Capture the cell that displays the provided text and extract its [x, y] central coordinate. 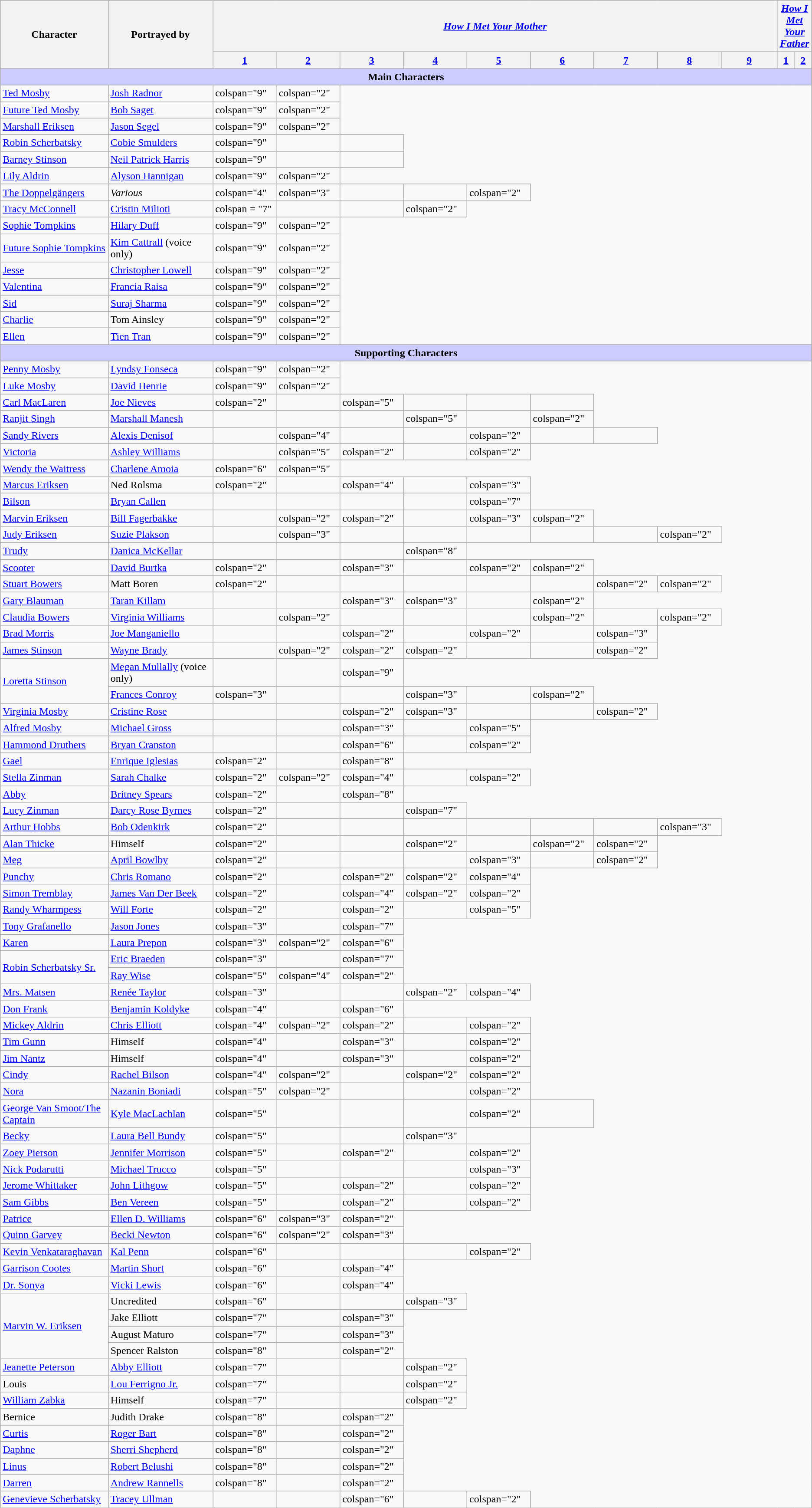
Marshall Eriksen [54, 126]
Danica McKellar [160, 551]
Robert Belushi [160, 1466]
Cristine Rose [160, 711]
Kal Penn [160, 1252]
Benjamin Koldyke [160, 1009]
James Van Der Beek [160, 893]
John Lithgow [160, 1186]
Andrew Rannells [160, 1483]
Jason Jones [160, 926]
Chris Romano [160, 877]
colspan = "7" [245, 209]
Meg [54, 860]
Wayne Brady [160, 650]
How I Met Your Mother [495, 26]
Spencer Ralston [160, 1351]
Eric Braeden [160, 959]
Renée Taylor [160, 992]
9 [749, 60]
Suraj Sharma [160, 303]
Daphne [54, 1450]
Scooter [54, 568]
Stuart Bowers [54, 584]
Becky [54, 1136]
Ellen [54, 336]
Jesse [54, 270]
Garrison Cootes [54, 1268]
Tony Grafanello [54, 926]
Vicki Lewis [160, 1285]
Portrayed by [160, 35]
4 [435, 60]
Stella Zinman [54, 777]
3 [372, 60]
David Henrie [160, 386]
Cobie Smulders [160, 143]
Ned Rolsma [160, 485]
Joe Manganiello [160, 634]
Hammond Druthers [54, 744]
Tien Tran [160, 336]
Christopher Lowell [160, 270]
Tim Gunn [54, 1041]
Carl MacLaren [54, 402]
David Burtka [160, 568]
Becki Newton [160, 1235]
Jason Segel [160, 126]
Neil Patrick Harris [160, 159]
Don Frank [54, 1009]
Karen [54, 943]
Future Ted Mosby [54, 110]
Dr. Sonya [54, 1285]
7 [625, 60]
Kim Cattrall (voice only) [160, 247]
Alyson Hannigan [160, 176]
Wendy the Waitress [54, 468]
Taran Killam [160, 601]
Lily Aldrin [54, 176]
Main Characters [406, 77]
Robin Scherbatsky [54, 143]
Tracy McConnell [54, 209]
Louis [54, 1384]
Darcy Rose Byrnes [160, 811]
Bryan Callen [160, 501]
Loretta Stinson [54, 680]
Brad Morris [54, 634]
Mrs. Matsen [54, 992]
Kevin Venkataraghavan [54, 1252]
Ben Vereen [160, 1202]
Sophie Tompkins [54, 225]
Ellen D. Williams [160, 1219]
Chris Elliott [160, 1025]
Ray Wise [160, 976]
Darren [54, 1483]
Will Forte [160, 910]
Charlie [54, 320]
Marcus Eriksen [54, 485]
Bernice [54, 1417]
Quinn Garvey [54, 1235]
Sid [54, 303]
Charlene Amoia [160, 468]
Laura Bell Bundy [160, 1136]
Lucy Zinman [54, 811]
Bob Odenkirk [160, 827]
Marshall Manesh [160, 419]
Character [54, 35]
Britney Spears [160, 794]
5 [499, 60]
William Zabka [54, 1400]
Kyle MacLachlan [160, 1114]
Tracey Ullman [160, 1499]
Jake Elliott [160, 1317]
Hilary Duff [160, 225]
Supporting Characters [406, 353]
April Bowlby [160, 860]
Arthur Hobbs [54, 827]
Ranjit Singh [54, 419]
Luke Mosby [54, 386]
Tom Ainsley [160, 320]
8 [689, 60]
Michael Trucco [160, 1169]
Nazanin Boniadi [160, 1091]
Gary Blauman [54, 601]
Judy Eriksen [54, 535]
Various [160, 192]
Rachel Bilson [160, 1075]
George Van Smoot/The Captain [54, 1114]
Bill Fagerbakke [160, 518]
Bilson [54, 501]
Ashley Williams [160, 452]
The Doppelgängers [54, 192]
Megan Mullally (voice only) [160, 673]
Lou Ferrigno Jr. [160, 1384]
Mickey Aldrin [54, 1025]
Patrice [54, 1219]
Gael [54, 761]
Nick Podarutti [54, 1169]
Frances Conroy [160, 695]
6 [562, 60]
Penny Mosby [54, 369]
Jeanette Peterson [54, 1367]
Linus [54, 1466]
Claudia Bowers [54, 617]
Bryan Cranston [160, 744]
Roger Bart [160, 1433]
Laura Prepon [160, 943]
Francia Raisa [160, 287]
Sam Gibbs [54, 1202]
Sherri Shepherd [160, 1450]
Marvin Eriksen [54, 518]
August Maturo [160, 1334]
How I Met Your Father [795, 26]
Abby [54, 794]
Victoria [54, 452]
Abby Elliott [160, 1367]
Zoey Pierson [54, 1153]
Alan Thicke [54, 844]
Alexis Denisof [160, 435]
Simon Tremblay [54, 893]
Michael Gross [160, 728]
Uncredited [160, 1301]
Ted Mosby [54, 93]
Randy Wharmpess [54, 910]
Jennifer Morrison [160, 1153]
Trudy [54, 551]
James Stinson [54, 650]
Matt Boren [160, 584]
Virginia Mosby [54, 711]
Virginia Williams [160, 617]
Barney Stinson [54, 159]
Nora [54, 1091]
Judith Drake [160, 1417]
Enrique Iglesias [160, 761]
Lyndsy Fonseca [160, 369]
Robin Scherbatsky Sr. [54, 967]
Alfred Mosby [54, 728]
Martin Short [160, 1268]
Future Sophie Tompkins [54, 247]
Marvin W. Eriksen [54, 1326]
Punchy [54, 877]
Curtis [54, 1433]
Cristin Milioti [160, 209]
Bob Saget [160, 110]
Suzie Plakson [160, 535]
Jerome Whittaker [54, 1186]
Sarah Chalke [160, 777]
Jim Nantz [54, 1058]
Josh Radnor [160, 93]
Genevieve Scherbatsky [54, 1499]
Cindy [54, 1075]
Joe Nieves [160, 402]
Valentina [54, 287]
Sandy Rivers [54, 435]
